Return (X, Y) of the center of cell containing provided text 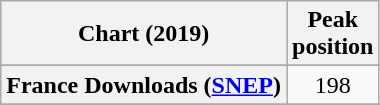
Chart (2019) (144, 34)
Peakposition (332, 34)
France Downloads (SNEP) (144, 85)
198 (332, 85)
